Find where the given text appears and provide that cell's center as [x, y] coordinate. 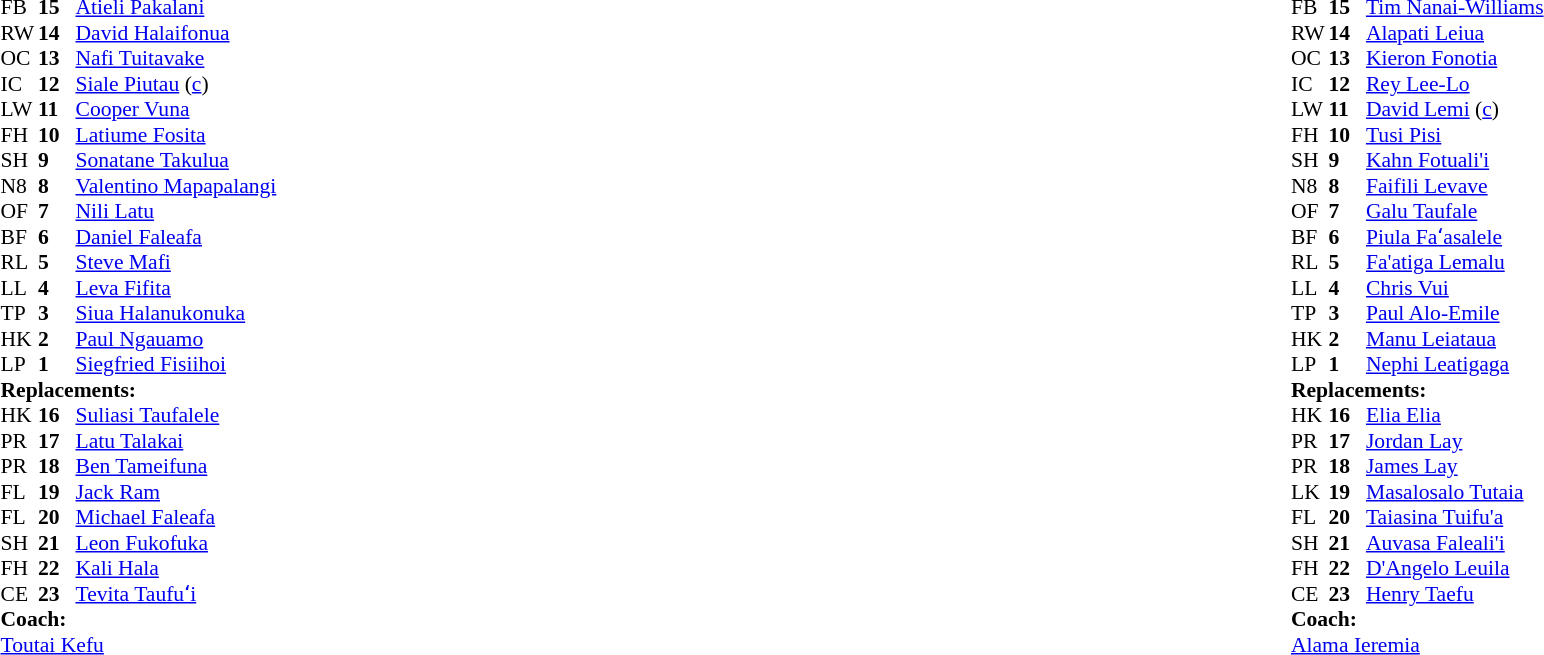
Tusi Pisi [1455, 135]
Tevita Taufuʻi [176, 594]
Leva Fifita [176, 288]
Alapati Leiua [1455, 33]
Valentino Mapapalangi [176, 186]
Chris Vui [1455, 288]
Nephi Leatigaga [1455, 365]
Ben Tameifuna [176, 467]
Galu Taufale [1455, 211]
Kali Hala [176, 569]
Jack Ram [176, 492]
James Lay [1455, 467]
Auvasa Faleali'i [1455, 543]
Paul Alo-Emile [1455, 313]
David Halaifonua [176, 33]
David Lemi (c) [1455, 109]
Elia Elia [1455, 415]
Masalosalo Tutaia [1455, 492]
D'Angelo Leuila [1455, 569]
Kieron Fonotia [1455, 59]
Michael Faleafa [176, 517]
Paul Ngauamo [176, 339]
Nili Latu [176, 211]
Rey Lee-Lo [1455, 84]
Siegfried Fisiihoi [176, 365]
Sonatane Takulua [176, 161]
Jordan Lay [1455, 441]
Leon Fukofuka [176, 543]
Piula Faʻasalele [1455, 237]
Fa'atiga Lemalu [1455, 263]
Siua Halanukonuka [176, 313]
Faifili Levave [1455, 186]
Siale Piutau (c) [176, 84]
Nafi Tuitavake [176, 59]
Suliasi Taufalele [176, 415]
Steve Mafi [176, 263]
Latiume Fosita [176, 135]
Kahn Fotuali'i [1455, 161]
Taiasina Tuifu'a [1455, 517]
Cooper Vuna [176, 109]
Daniel Faleafa [176, 237]
LK [1310, 492]
Henry Taefu [1455, 594]
Manu Leiataua [1455, 339]
Latu Talakai [176, 441]
